Search for the cell housing the specified text and yield its [x, y] center coordinate. 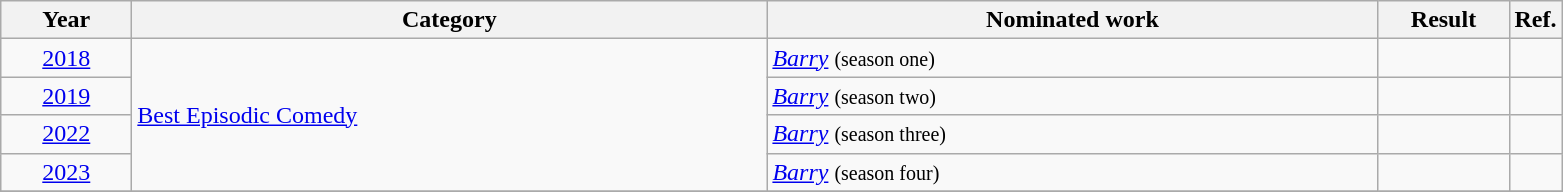
Year [66, 20]
2023 [66, 172]
2022 [66, 134]
Nominated work [1072, 20]
Category [450, 20]
2019 [66, 96]
Barry (season four) [1072, 172]
Barry (season three) [1072, 134]
Barry (season one) [1072, 58]
2018 [66, 58]
Ref. [1536, 20]
Result [1444, 20]
Best Episodic Comedy [450, 115]
Barry (season two) [1072, 96]
